Return (X, Y) of the center of cell containing provided text 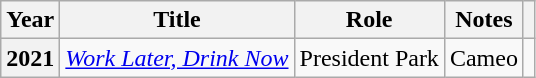
Cameo (484, 58)
2021 (30, 58)
President Park (369, 58)
Role (369, 20)
Title (177, 20)
Work Later, Drink Now (177, 58)
Year (30, 20)
Notes (484, 20)
